Detect which cell encompasses the target text, then output its (X, Y) center coordinate. 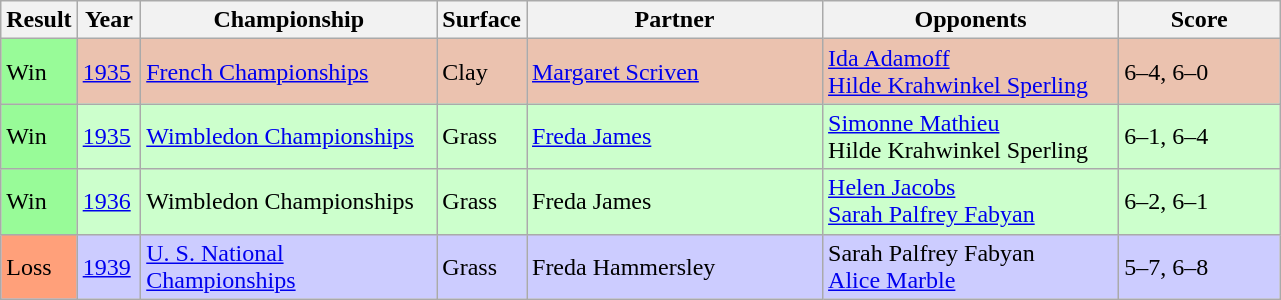
French Championships (289, 72)
6–1, 6–4 (1200, 136)
Helen Jacobs Sarah Palfrey Fabyan (971, 202)
Margaret Scriven (674, 72)
Sarah Palfrey Fabyan Alice Marble (971, 266)
1939 (109, 266)
Result (39, 20)
5–7, 6–8 (1200, 266)
Ida Adamoff Hilde Krahwinkel Sperling (971, 72)
6–2, 6–1 (1200, 202)
Surface (482, 20)
6–4, 6–0 (1200, 72)
1936 (109, 202)
Clay (482, 72)
Freda Hammersley (674, 266)
Year (109, 20)
Opponents (971, 20)
U. S. National Championships (289, 266)
Loss (39, 266)
Championship (289, 20)
Score (1200, 20)
Partner (674, 20)
Simonne Mathieu Hilde Krahwinkel Sperling (971, 136)
